Provide the [X, Y] coordinate of the cell's center where the given text is located.  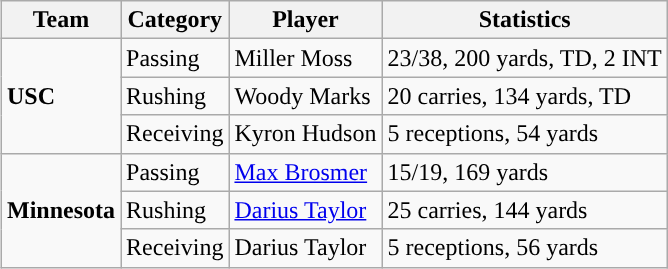
Minnesota [60, 210]
25 carries, 144 yards [524, 210]
15/19, 169 yards [524, 172]
Category [175, 20]
USC [60, 96]
Max Brosmer [306, 172]
Statistics [524, 20]
23/38, 200 yards, TD, 2 INT [524, 58]
5 receptions, 56 yards [524, 248]
Miller Moss [306, 58]
Player [306, 20]
5 receptions, 54 yards [524, 134]
Team [60, 20]
20 carries, 134 yards, TD [524, 96]
Woody Marks [306, 96]
Kyron Hudson [306, 134]
